From the cell containing the given text, extract its center point as (x, y) coordinate. 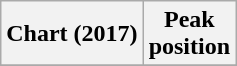
Chart (2017) (72, 34)
Peakposition (189, 34)
